Extract the [x, y] coordinate from the center of the cell holding the provided text.  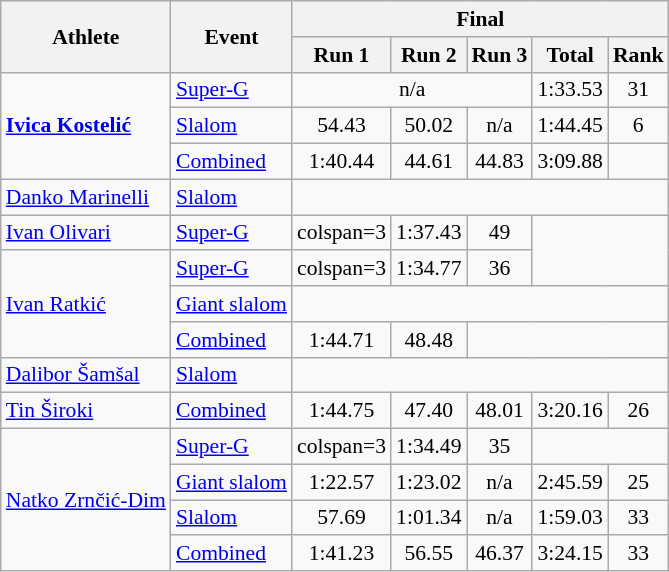
Dalibor Šamšal [86, 375]
3:09.88 [570, 162]
Ivan Olivari [86, 233]
1:59.03 [570, 518]
1:40.44 [342, 162]
44.83 [500, 162]
31 [638, 90]
Run 2 [428, 55]
Ivan Ratkić [86, 304]
Natko Zrnčić-Dim [86, 500]
1:44.75 [342, 411]
3:24.15 [570, 554]
Rank [638, 55]
1:34.77 [428, 269]
35 [500, 447]
1:23.02 [428, 482]
Athlete [86, 36]
Run 3 [500, 55]
2:45.59 [570, 482]
Danko Marinelli [86, 197]
3:20.16 [570, 411]
36 [500, 269]
56.55 [428, 554]
46.37 [500, 554]
1:44.45 [570, 126]
1:01.34 [428, 518]
1:34.49 [428, 447]
Final [480, 19]
Total [570, 55]
Event [232, 36]
48.48 [428, 340]
Ivica Kostelić [86, 126]
1:41.23 [342, 554]
50.02 [428, 126]
25 [638, 482]
54.43 [342, 126]
1:44.71 [342, 340]
44.61 [428, 162]
1:37.43 [428, 233]
1:33.53 [570, 90]
1:22.57 [342, 482]
47.40 [428, 411]
Run 1 [342, 55]
26 [638, 411]
49 [500, 233]
48.01 [500, 411]
6 [638, 126]
Tin Široki [86, 411]
57.69 [342, 518]
